Detect which cell encompasses the target text, then output its [x, y] center coordinate. 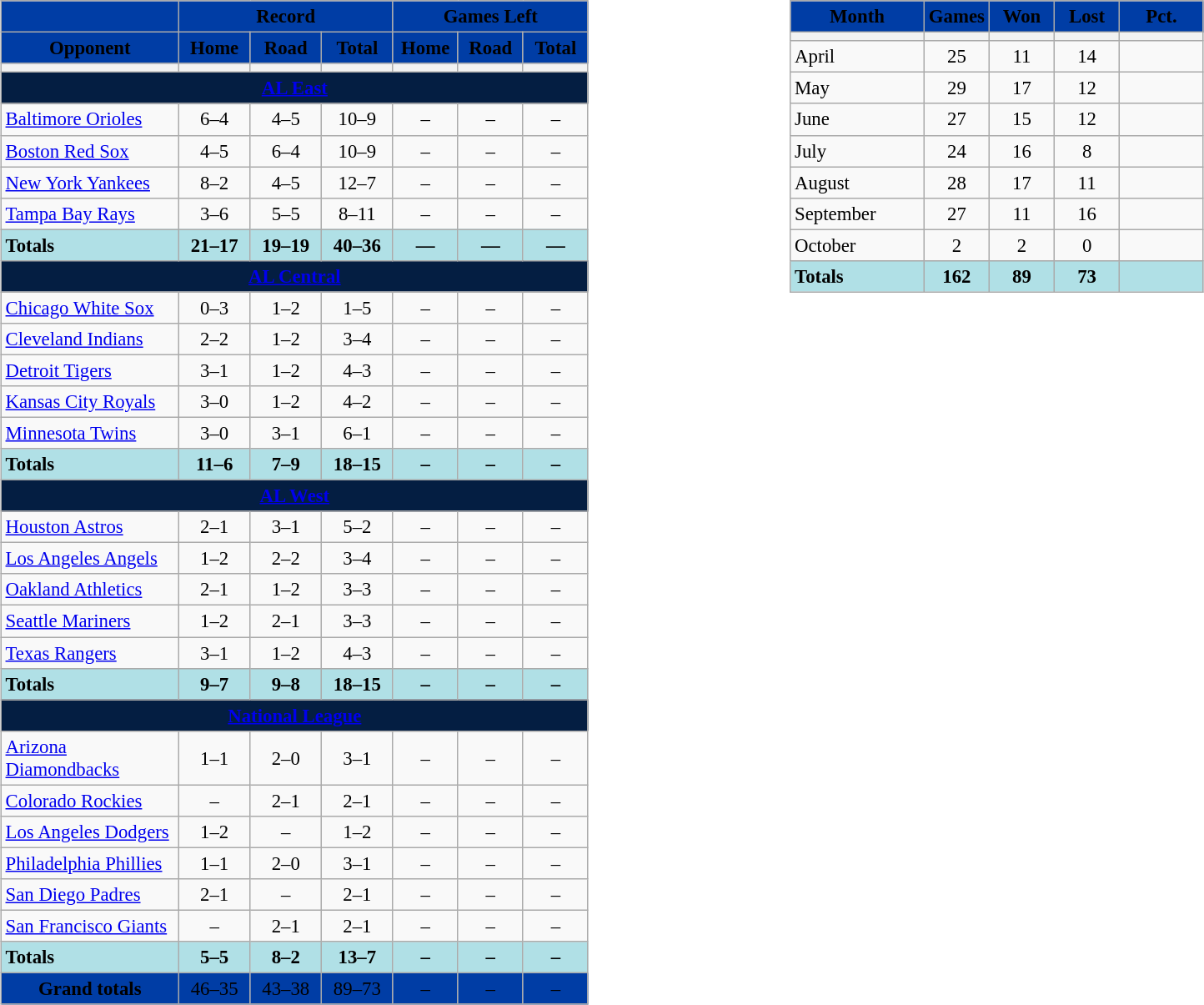
43–38 [286, 988]
Record [285, 17]
Colorado Rockies [90, 801]
Houston Astros [90, 527]
7–9 [286, 465]
Detroit Tigers [90, 370]
19–19 [286, 245]
Lost [1087, 17]
14 [1087, 57]
Games [956, 17]
15 [1021, 119]
Los Angeles Dodgers [90, 832]
25 [956, 57]
21–17 [214, 245]
0 [1087, 245]
Minnesota Twins [90, 433]
San Diego Padres [90, 895]
3–6 [214, 214]
8 [1087, 151]
May [857, 88]
4–2 [358, 402]
Cleveland Indians [90, 339]
Seattle Mariners [90, 621]
89 [1021, 276]
Grand totals [90, 988]
April [857, 57]
73 [1087, 276]
San Francisco Giants [90, 926]
Won [1021, 17]
Arizona Diamondbacks [90, 757]
New York Yankees [90, 183]
August [857, 183]
Baltimore Orioles [90, 119]
June [857, 119]
9–8 [286, 684]
AL West [294, 496]
Philadelphia Phillies [90, 863]
46–35 [214, 988]
Chicago White Sox [90, 308]
8–11 [358, 214]
28 [956, 183]
6–1 [358, 433]
October [857, 245]
AL Central [294, 276]
Games Left [490, 17]
Kansas City Royals [90, 402]
162 [956, 276]
0–3 [214, 308]
12–7 [358, 183]
1–5 [358, 308]
9–7 [214, 684]
Pct. [1162, 17]
11–6 [214, 465]
September [857, 214]
Month [857, 17]
Tampa Bay Rays [90, 214]
89–73 [358, 988]
Oakland Athletics [90, 590]
40–36 [358, 245]
Boston Red Sox [90, 151]
July [857, 151]
National League [294, 716]
24 [956, 151]
Texas Rangers [90, 653]
13–7 [358, 957]
Opponent [90, 48]
Los Angeles Angels [90, 559]
AL East [294, 88]
5–2 [358, 527]
29 [956, 88]
